Detect which cell encompasses the target text, then output its (X, Y) center coordinate. 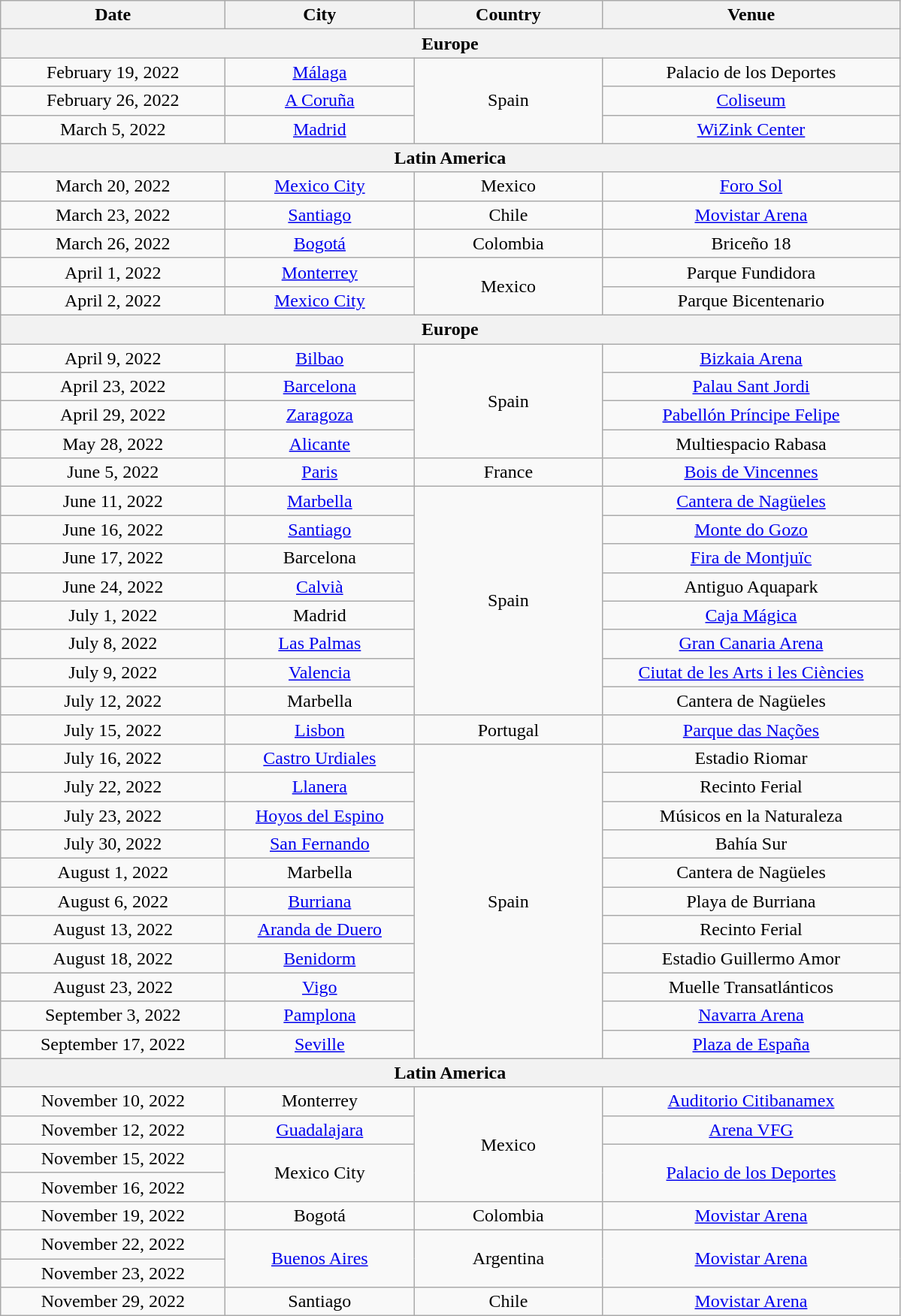
April 29, 2022 (113, 415)
Ciutat de les Arts i les Ciències (751, 672)
Auditorio Citibanamex (751, 1101)
April 9, 2022 (113, 358)
Calvià (320, 587)
Bois de Vincennes (751, 472)
September 17, 2022 (113, 1044)
March 5, 2022 (113, 129)
Coliseum (751, 101)
July 15, 2022 (113, 729)
August 23, 2022 (113, 987)
Buenos Aires (320, 1258)
Valencia (320, 672)
June 11, 2022 (113, 501)
Argentina (508, 1258)
February 26, 2022 (113, 101)
July 30, 2022 (113, 844)
Estadio Riomar (751, 758)
August 18, 2022 (113, 958)
Castro Urdiales (320, 758)
March 23, 2022 (113, 215)
Plaza de España (751, 1044)
June 5, 2022 (113, 472)
Antiguo Aquapark (751, 587)
Bizkaia Arena (751, 358)
Pamplona (320, 1016)
Monte do Gozo (751, 530)
Playa de Burriana (751, 901)
Caja Mágica (751, 615)
Estadio Guillermo Amor (751, 958)
Málaga (320, 72)
August 1, 2022 (113, 873)
Benidorm (320, 958)
Gran Canaria Arena (751, 644)
July 22, 2022 (113, 786)
Músicos en la Naturaleza (751, 815)
Country (508, 15)
San Fernando (320, 844)
Paris (320, 472)
Vigo (320, 987)
September 3, 2022 (113, 1016)
August 13, 2022 (113, 930)
WiZink Center (751, 129)
April 2, 2022 (113, 300)
July 23, 2022 (113, 815)
Briceño 18 (751, 243)
Navarra Arena (751, 1016)
Foro Sol (751, 186)
Palau Sant Jordi (751, 387)
Alicante (320, 444)
April 23, 2022 (113, 387)
Hoyos del Espino (320, 815)
Portugal (508, 729)
A Coruña (320, 101)
City (320, 15)
June 17, 2022 (113, 558)
Guadalajara (320, 1130)
Date (113, 15)
Lisbon (320, 729)
November 16, 2022 (113, 1187)
Parque das Nações (751, 729)
Muelle Transatlánticos (751, 987)
April 1, 2022 (113, 272)
November 10, 2022 (113, 1101)
Aranda de Duero (320, 930)
August 6, 2022 (113, 901)
Pabellón Príncipe Felipe (751, 415)
Bilbao (320, 358)
July 8, 2022 (113, 644)
Arena VFG (751, 1130)
November 19, 2022 (113, 1215)
Multiespacio Rabasa (751, 444)
Las Palmas (320, 644)
Burriana (320, 901)
November 22, 2022 (113, 1244)
Zaragoza (320, 415)
November 12, 2022 (113, 1130)
May 28, 2022 (113, 444)
Venue (751, 15)
Seville (320, 1044)
March 26, 2022 (113, 243)
July 9, 2022 (113, 672)
Parque Fundidora (751, 272)
November 15, 2022 (113, 1158)
Bahía Sur (751, 844)
June 24, 2022 (113, 587)
March 20, 2022 (113, 186)
June 16, 2022 (113, 530)
July 1, 2022 (113, 615)
Parque Bicentenario (751, 300)
Fira de Montjuïc (751, 558)
February 19, 2022 (113, 72)
November 29, 2022 (113, 1302)
France (508, 472)
November 23, 2022 (113, 1273)
July 16, 2022 (113, 758)
Llanera (320, 786)
July 12, 2022 (113, 701)
